Scan for the cell matching the given text and deliver its (X, Y) coordinate at center. 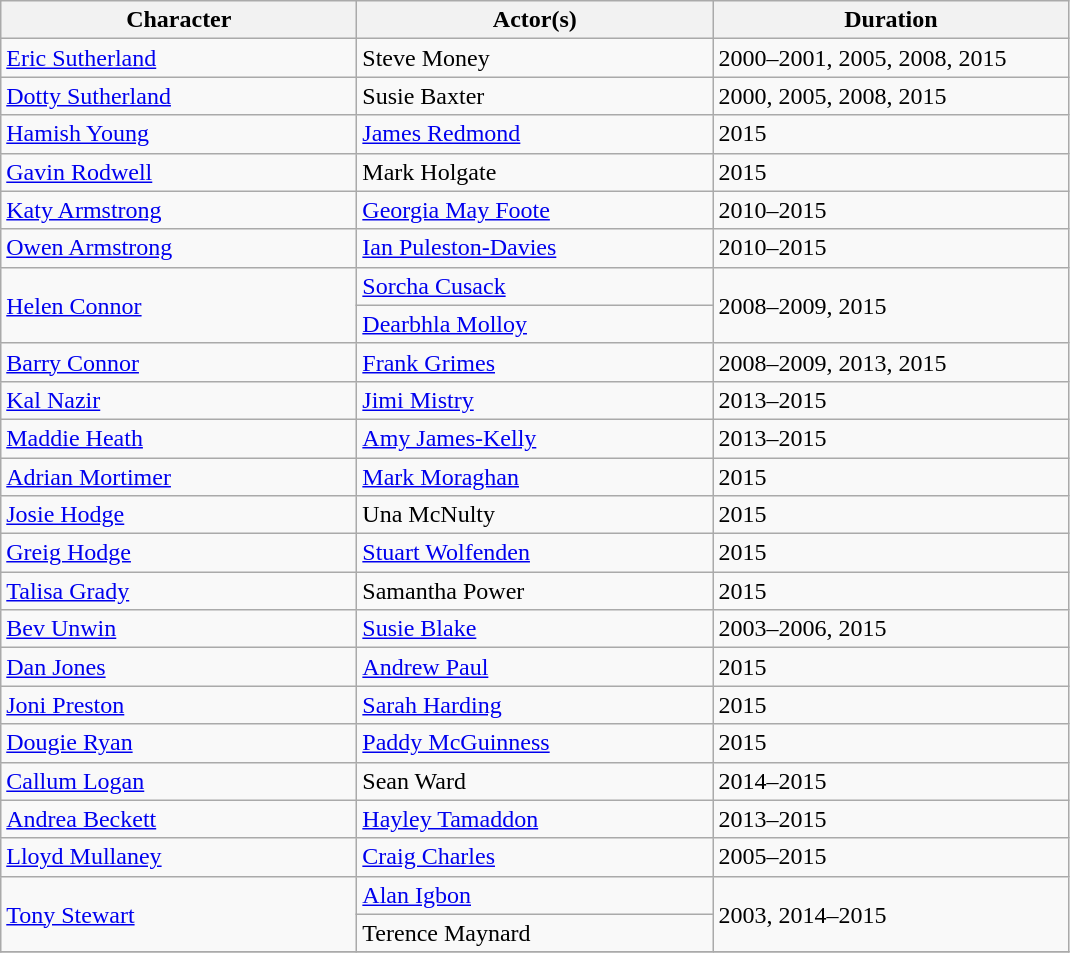
Susie Baxter (535, 96)
Dotty Sutherland (179, 96)
Georgia May Foote (535, 210)
Sean Ward (535, 781)
Ian Puleston-Davies (535, 248)
Maddie Heath (179, 438)
Stuart Wolfenden (535, 553)
Hamish Young (179, 134)
2003, 2014–2015 (891, 914)
Gavin Rodwell (179, 172)
2005–2015 (891, 857)
Barry Connor (179, 362)
Steve Money (535, 58)
Frank Grimes (535, 362)
Mark Holgate (535, 172)
Terence Maynard (535, 933)
2014–2015 (891, 781)
Callum Logan (179, 781)
2008–2009, 2013, 2015 (891, 362)
Mark Moraghan (535, 477)
Bev Unwin (179, 629)
2000, 2005, 2008, 2015 (891, 96)
Andrea Beckett (179, 819)
Actor(s) (535, 20)
Andrew Paul (535, 667)
Craig Charles (535, 857)
Samantha Power (535, 591)
Dan Jones (179, 667)
2008–2009, 2015 (891, 305)
Paddy McGuinness (535, 743)
Eric Sutherland (179, 58)
Character (179, 20)
Amy James-Kelly (535, 438)
Talisa Grady (179, 591)
Una McNulty (535, 515)
Dearbhla Molloy (535, 324)
Owen Armstrong (179, 248)
Adrian Mortimer (179, 477)
Alan Igbon (535, 895)
Joni Preston (179, 705)
Helen Connor (179, 305)
Josie Hodge (179, 515)
Kal Nazir (179, 400)
Katy Armstrong (179, 210)
2000–2001, 2005, 2008, 2015 (891, 58)
Duration (891, 20)
James Redmond (535, 134)
Greig Hodge (179, 553)
2003–2006, 2015 (891, 629)
Susie Blake (535, 629)
Jimi Mistry (535, 400)
Lloyd Mullaney (179, 857)
Tony Stewart (179, 914)
Dougie Ryan (179, 743)
Hayley Tamaddon (535, 819)
Sarah Harding (535, 705)
Sorcha Cusack (535, 286)
